Extract the [x, y] coordinate from the center of the cell holding the provided text.  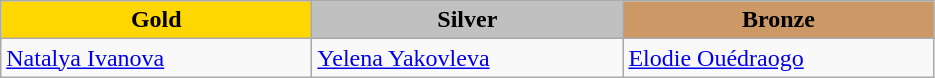
Silver [468, 20]
Gold [156, 20]
Yelena Yakovleva [468, 58]
Natalya Ivanova [156, 58]
Bronze [778, 20]
Elodie Ouédraogo [778, 58]
